Output the [X, Y] coordinate of the center of the cell containing the given text.  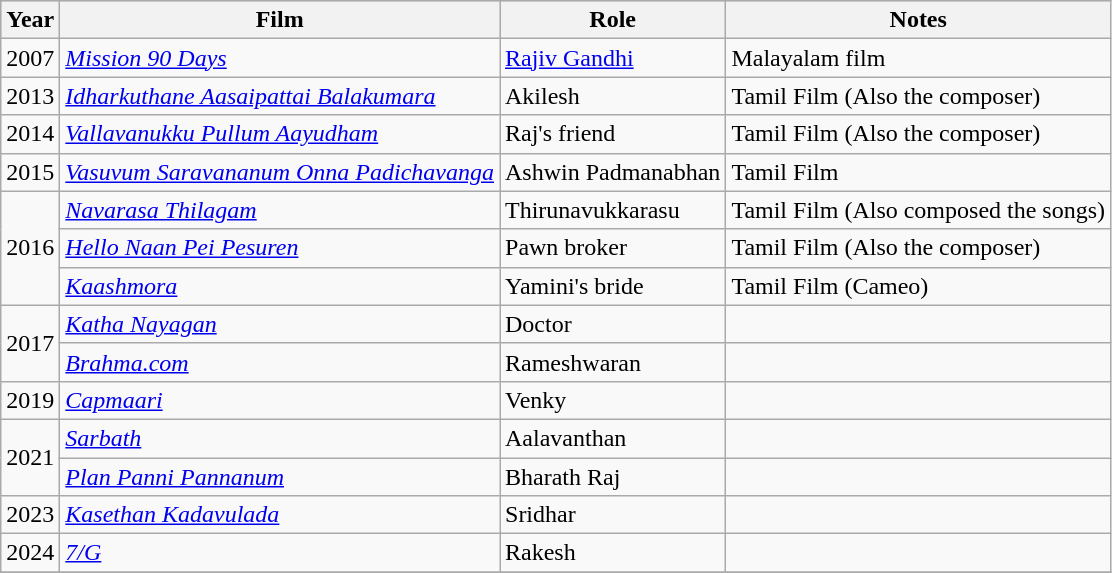
2015 [30, 172]
Sarbath [280, 438]
Yamini's bride [613, 286]
Malayalam film [918, 58]
2013 [30, 96]
Vallavanukku Pullum Aayudham [280, 134]
Capmaari [280, 400]
Pawn broker [613, 248]
Tamil Film [918, 172]
Brahma.com [280, 362]
Bharath Raj [613, 477]
Aalavanthan [613, 438]
7/G [280, 553]
Venky [613, 400]
Tamil Film (Cameo) [918, 286]
2021 [30, 457]
Rameshwaran [613, 362]
Idharkuthane Aasaipattai Balakumara [280, 96]
Katha Nayagan [280, 324]
Notes [918, 20]
Film [280, 20]
Thirunavukkarasu [613, 210]
Year [30, 20]
Raj's friend [613, 134]
2019 [30, 400]
2007 [30, 58]
Role [613, 20]
Kasethan Kadavulada [280, 515]
Hello Naan Pei Pesuren [280, 248]
Rakesh [613, 553]
Mission 90 Days [280, 58]
Ashwin Padmanabhan [613, 172]
Akilesh [613, 96]
2017 [30, 343]
2024 [30, 553]
Kaashmora [280, 286]
Doctor [613, 324]
2023 [30, 515]
Plan Panni Pannanum [280, 477]
Vasuvum Saravananum Onna Padichavanga [280, 172]
2016 [30, 248]
Rajiv Gandhi [613, 58]
Sridhar [613, 515]
2014 [30, 134]
Navarasa Thilagam [280, 210]
Tamil Film (Also composed the songs) [918, 210]
